Pinpoint the cell where the given text exists, returning its (X, Y) midpoint coordinate. 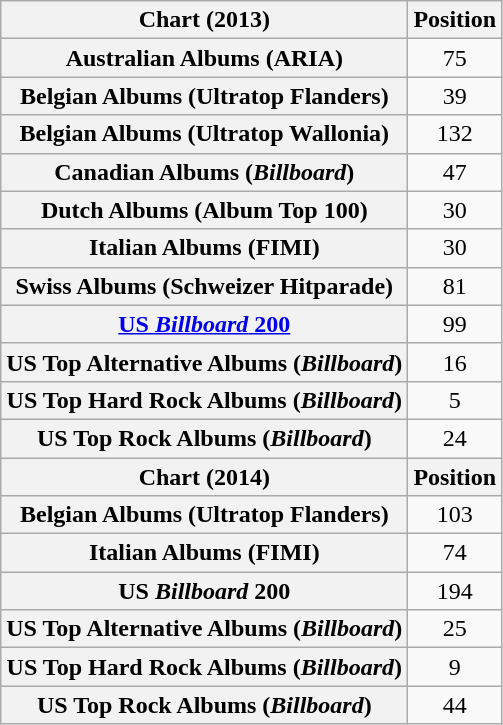
Swiss Albums (Schweizer Hitparade) (204, 286)
81 (455, 286)
44 (455, 705)
74 (455, 553)
103 (455, 515)
75 (455, 58)
Dutch Albums (Album Top 100) (204, 210)
Australian Albums (ARIA) (204, 58)
Chart (2013) (204, 20)
132 (455, 134)
24 (455, 438)
99 (455, 324)
25 (455, 629)
Chart (2014) (204, 477)
39 (455, 96)
Belgian Albums (Ultratop Wallonia) (204, 134)
47 (455, 172)
5 (455, 400)
194 (455, 591)
16 (455, 362)
9 (455, 667)
Canadian Albums (Billboard) (204, 172)
